Scan for the cell matching the given text and deliver its [X, Y] coordinate at center. 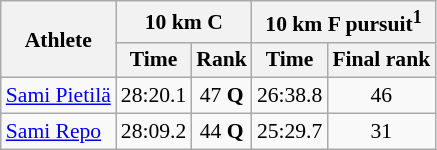
Athlete [58, 40]
Final rank [381, 60]
10 km F pursuit1 [344, 22]
47 Q [222, 96]
Sami Pietilä [58, 96]
28:09.2 [154, 132]
26:38.8 [290, 96]
25:29.7 [290, 132]
31 [381, 132]
44 Q [222, 132]
Rank [222, 60]
10 km C [184, 22]
46 [381, 96]
28:20.1 [154, 96]
Sami Repo [58, 132]
